Identify which cell holds the provided text, then report its (X, Y) central coordinate. 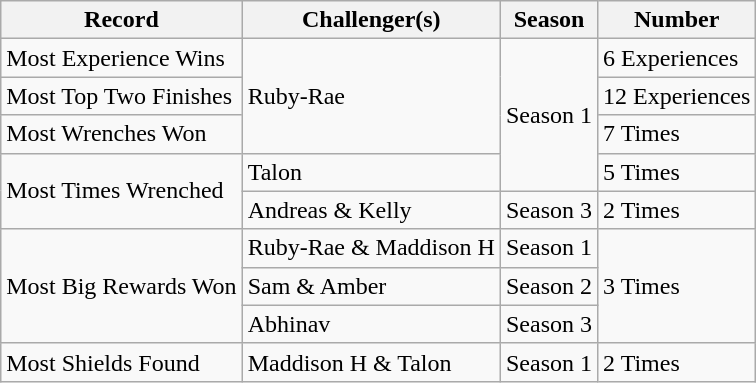
Sam & Amber (371, 286)
5 Times (677, 172)
Most Wrenches Won (122, 134)
Number (677, 20)
Talon (371, 172)
Maddison H & Talon (371, 362)
Ruby-Rae (371, 96)
Most Experience Wins (122, 58)
Most Big Rewards Won (122, 286)
Season 2 (548, 286)
6 Experiences (677, 58)
Most Top Two Finishes (122, 96)
Season (548, 20)
Most Times Wrenched (122, 191)
Andreas & Kelly (371, 210)
Abhinav (371, 324)
Ruby-Rae & Maddison H (371, 248)
7 Times (677, 134)
3 Times (677, 286)
Most Shields Found (122, 362)
Challenger(s) (371, 20)
Record (122, 20)
12 Experiences (677, 96)
